Extract the (x, y) coordinate from the center of the cell holding the provided text.  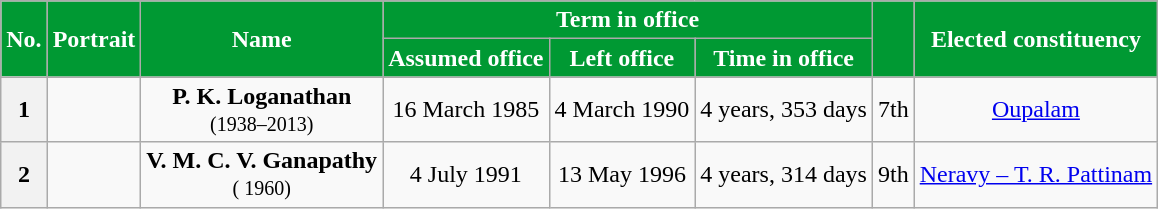
Assumed office (466, 58)
Left office (622, 58)
4 July 1991 (466, 174)
2 (24, 174)
Term in office (628, 20)
Oupalam (1036, 110)
16 March 1985 (466, 110)
13 May 1996 (622, 174)
4 years, 314 days (784, 174)
V. M. C. V. Ganapathy( 1960) (262, 174)
Elected constituency (1036, 39)
Time in office (784, 58)
4 March 1990 (622, 110)
P. K. Loganathan(1938–2013) (262, 110)
9th (893, 174)
Name (262, 39)
1 (24, 110)
7th (893, 110)
Portrait (94, 39)
Neravy – T. R. Pattinam (1036, 174)
4 years, 353 days (784, 110)
No. (24, 39)
